Determine the [X, Y] coordinate at the center of the cell enclosing the given text.  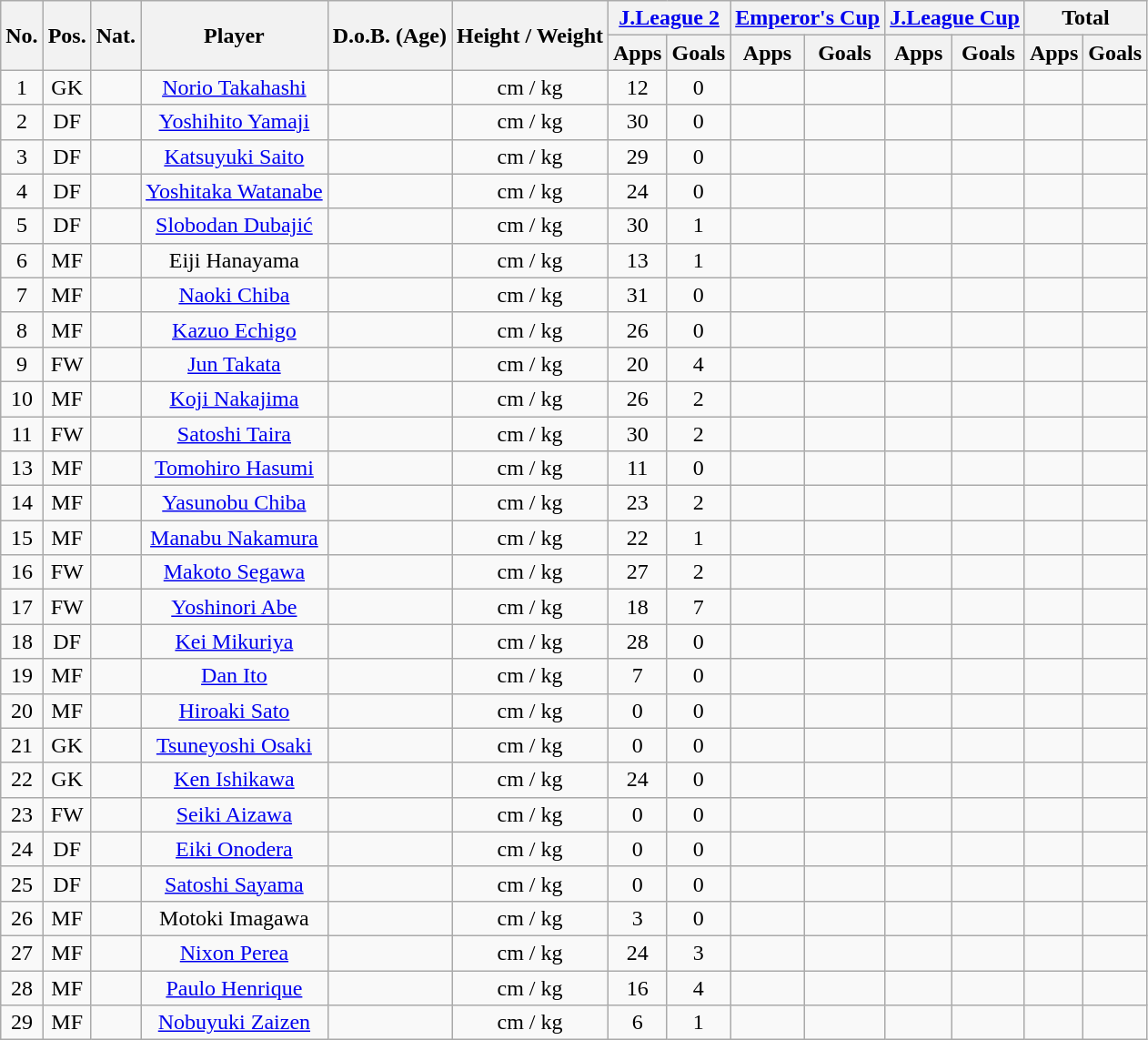
D.o.B. (Age) [389, 35]
Yoshihito Yamaji [235, 122]
Tomohiro Hasumi [235, 469]
9 [22, 364]
17 [22, 607]
Height / Weight [530, 35]
Motoki Imagawa [235, 918]
12 [638, 87]
Paulo Henrique [235, 987]
14 [22, 503]
Emperor's Cup [808, 18]
Ken Ishikawa [235, 780]
Koji Nakajima [235, 399]
Naoki Chiba [235, 295]
Player [235, 35]
Eiki Onodera [235, 849]
Seiki Aizawa [235, 814]
Pos. [67, 35]
8 [22, 329]
Satoshi Sayama [235, 883]
Satoshi Taira [235, 434]
Manabu Nakamura [235, 538]
Nat. [116, 35]
25 [22, 883]
Jun Takata [235, 364]
Tsuneyoshi Osaki [235, 745]
19 [22, 676]
5 [22, 226]
Total [1085, 18]
10 [22, 399]
31 [638, 295]
J.League Cup [955, 18]
Nobuyuki Zaizen [235, 1023]
Dan Ito [235, 676]
21 [22, 745]
Yoshinori Abe [235, 607]
Katsuyuki Saito [235, 157]
J.League 2 [670, 18]
Nixon Perea [235, 953]
Kei Mikuriya [235, 641]
Makoto Segawa [235, 572]
Norio Takahashi [235, 87]
Hiroaki Sato [235, 711]
Yasunobu Chiba [235, 503]
No. [22, 35]
Kazuo Echigo [235, 329]
Slobodan Dubajić [235, 226]
15 [22, 538]
Yoshitaka Watanabe [235, 191]
Eiji Hanayama [235, 260]
